Identify which cell holds the provided text, then report its (X, Y) central coordinate. 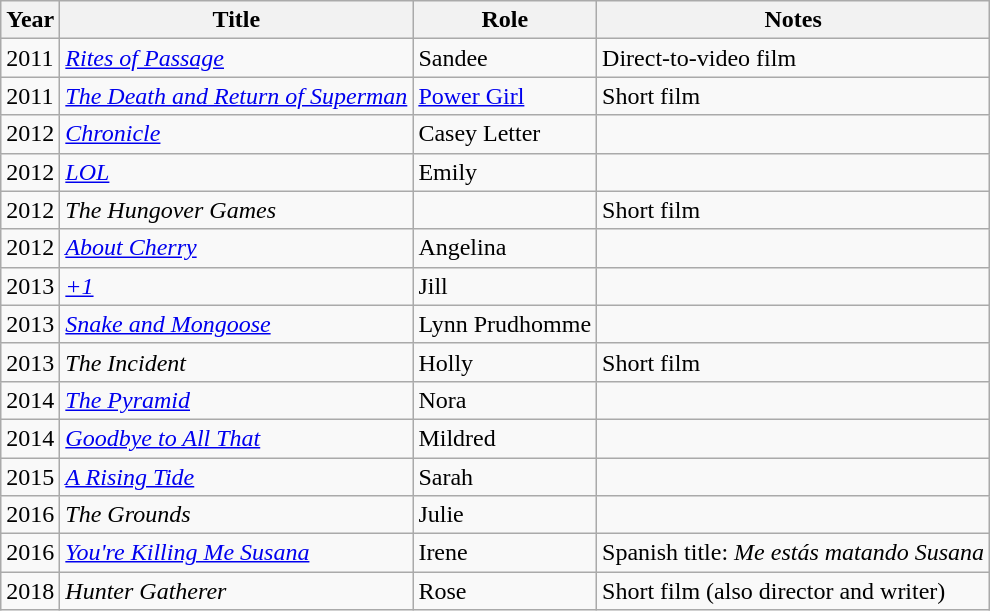
Goodbye to All That (236, 438)
The Hungover Games (236, 210)
Casey Letter (505, 134)
Mildred (505, 438)
Title (236, 20)
Year (30, 20)
Julie (505, 515)
Power Girl (505, 96)
Jill (505, 286)
Sarah (505, 477)
Short film (also director and writer) (794, 591)
Role (505, 20)
You're Killing Me Susana (236, 553)
+1 (236, 286)
The Death and Return of Superman (236, 96)
Angelina (505, 248)
Sandee (505, 58)
LOL (236, 172)
Holly (505, 362)
Chronicle (236, 134)
Rites of Passage (236, 58)
The Grounds (236, 515)
A Rising Tide (236, 477)
About Cherry (236, 248)
Direct-to-video film (794, 58)
Hunter Gatherer (236, 591)
Lynn Prudhomme (505, 324)
Notes (794, 20)
Snake and Mongoose (236, 324)
Rose (505, 591)
Irene (505, 553)
The Incident (236, 362)
Spanish title: Me estás matando Susana (794, 553)
Emily (505, 172)
2018 (30, 591)
Nora (505, 400)
The Pyramid (236, 400)
2015 (30, 477)
